Determine the [x, y] coordinate at the center of the cell enclosing the given text.  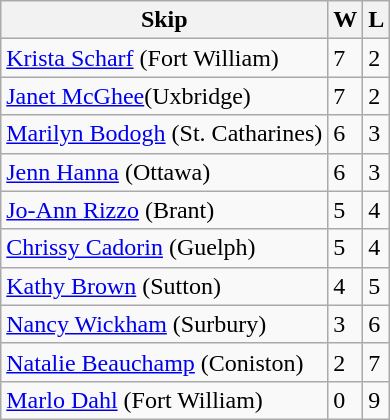
Skip [164, 20]
W [346, 20]
Natalie Beauchamp (Coniston) [164, 362]
Kathy Brown (Sutton) [164, 286]
Krista Scharf (Fort William) [164, 58]
L [376, 20]
Marilyn Bodogh (St. Catharines) [164, 134]
Nancy Wickham (Surbury) [164, 324]
Chrissy Cadorin (Guelph) [164, 248]
Janet McGhee(Uxbridge) [164, 96]
Jenn Hanna (Ottawa) [164, 172]
Jo-Ann Rizzo (Brant) [164, 210]
0 [346, 400]
9 [376, 400]
Marlo Dahl (Fort William) [164, 400]
